Output the (X, Y) coordinate of the center of the cell containing the given text.  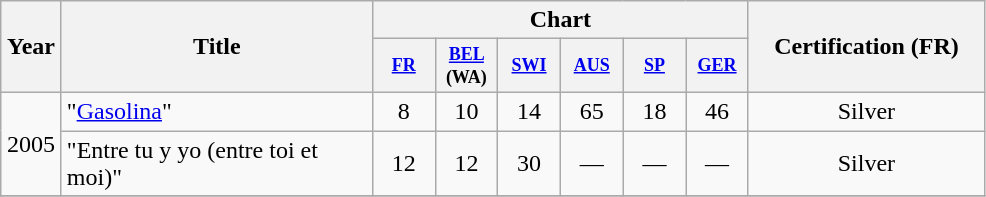
Year (32, 47)
Chart (560, 20)
14 (530, 111)
Title (216, 47)
2005 (32, 144)
FR (404, 66)
SWI (530, 66)
8 (404, 111)
10 (466, 111)
GER (718, 66)
30 (530, 164)
"Gasolina" (216, 111)
18 (654, 111)
SP (654, 66)
BEL (WA) (466, 66)
"Entre tu y yo (entre toi et moi)" (216, 164)
Certification (FR) (866, 47)
AUS (592, 66)
65 (592, 111)
46 (718, 111)
